Return the [X, Y] coordinate for the center point of the cell that contains the specified text.  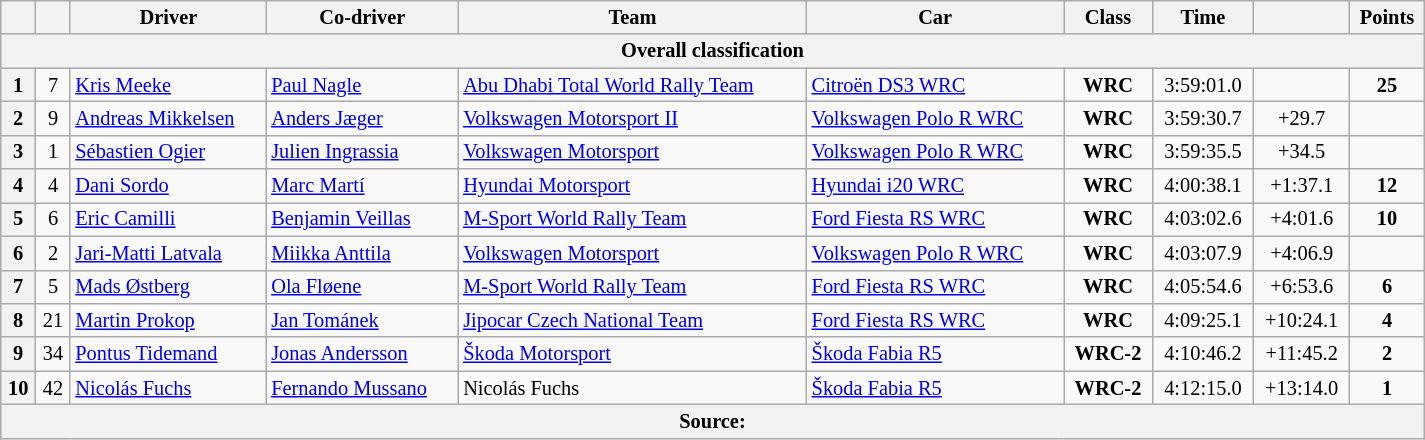
Martin Prokop [168, 320]
Hyundai i20 WRC [936, 186]
3:59:01.0 [1202, 85]
21 [54, 320]
+34.5 [1302, 152]
Class [1108, 17]
25 [1387, 85]
12 [1387, 186]
Mads Østberg [168, 287]
Co-driver [362, 17]
Time [1202, 17]
Team [632, 17]
Škoda Motorsport [632, 354]
Source: [713, 421]
Volkswagen Motorsport II [632, 118]
Points [1387, 17]
Marc Martí [362, 186]
3:59:35.5 [1202, 152]
Miikka Anttila [362, 253]
Jonas Andersson [362, 354]
Abu Dhabi Total World Rally Team [632, 85]
4:05:54.6 [1202, 287]
4:00:38.1 [1202, 186]
+6:53.6 [1302, 287]
+13:14.0 [1302, 388]
3:59:30.7 [1202, 118]
Car [936, 17]
Paul Nagle [362, 85]
Benjamin Veillas [362, 219]
Pontus Tidemand [168, 354]
+1:37.1 [1302, 186]
+10:24.1 [1302, 320]
4:10:46.2 [1202, 354]
8 [18, 320]
Ola Fløene [362, 287]
4:03:02.6 [1202, 219]
Sébastien Ogier [168, 152]
Anders Jæger [362, 118]
Hyundai Motorsport [632, 186]
Dani Sordo [168, 186]
Jipocar Czech National Team [632, 320]
4:03:07.9 [1202, 253]
4:09:25.1 [1202, 320]
Julien Ingrassia [362, 152]
Driver [168, 17]
Eric Camilli [168, 219]
42 [54, 388]
Overall classification [713, 51]
Jan Tománek [362, 320]
+4:01.6 [1302, 219]
+11:45.2 [1302, 354]
Andreas Mikkelsen [168, 118]
4:12:15.0 [1202, 388]
3 [18, 152]
+4:06.9 [1302, 253]
+29.7 [1302, 118]
Jari-Matti Latvala [168, 253]
Citroën DS3 WRC [936, 85]
Fernando Mussano [362, 388]
34 [54, 354]
Kris Meeke [168, 85]
